From the cell containing the given text, extract its center point as [X, Y] coordinate. 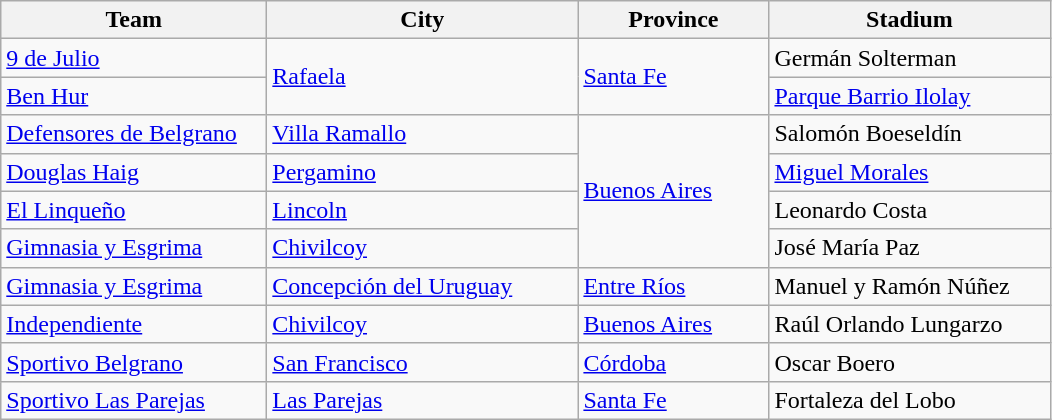
San Francisco [422, 362]
Stadium [910, 20]
Córdoba [674, 362]
Douglas Haig [134, 172]
Villa Ramallo [422, 134]
Raúl Orlando Lungarzo [910, 324]
Lincoln [422, 210]
Manuel y Ramón Núñez [910, 286]
9 de Julio [134, 58]
Salomón Boeseldín [910, 134]
Sportivo Las Parejas [134, 400]
Sportivo Belgrano [134, 362]
Leonardo Costa [910, 210]
Germán Solterman [910, 58]
José María Paz [910, 248]
Independiente [134, 324]
City [422, 20]
Ben Hur [134, 96]
Fortaleza del Lobo [910, 400]
Team [134, 20]
Pergamino [422, 172]
Parque Barrio Ilolay [910, 96]
Concepción del Uruguay [422, 286]
Las Parejas [422, 400]
Province [674, 20]
El Linqueño [134, 210]
Oscar Boero [910, 362]
Defensores de Belgrano [134, 134]
Entre Ríos [674, 286]
Rafaela [422, 77]
Miguel Morales [910, 172]
